Identify which cell holds the provided text, then report its (X, Y) central coordinate. 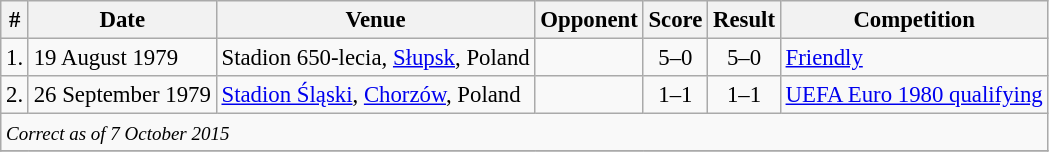
1. (15, 58)
Venue (376, 20)
Stadion Śląski, Chorzów, Poland (376, 95)
19 August 1979 (122, 58)
UEFA Euro 1980 qualifying (914, 95)
Opponent (589, 20)
2. (15, 95)
Stadion 650-lecia, Słupsk, Poland (376, 58)
26 September 1979 (122, 95)
Result (744, 20)
Competition (914, 20)
Score (676, 20)
Correct as of 7 October 2015 (524, 133)
# (15, 20)
Friendly (914, 58)
Date (122, 20)
